Capture the cell that displays the provided text and extract its [x, y] central coordinate. 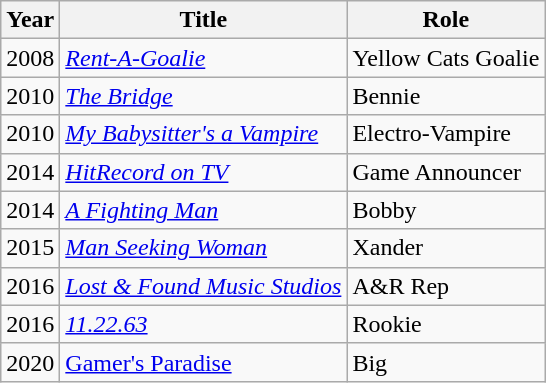
Rent-A-Goalie [204, 58]
Electro-Vampire [446, 134]
2008 [30, 58]
Man Seeking Woman [204, 248]
My Babysitter's a Vampire [204, 134]
A Fighting Man [204, 210]
The Bridge [204, 96]
Yellow Cats Goalie [446, 58]
Title [204, 20]
11.22.63 [204, 324]
2015 [30, 248]
Role [446, 20]
2020 [30, 362]
Game Announcer [446, 172]
Gamer's Paradise [204, 362]
Year [30, 20]
Lost & Found Music Studios [204, 286]
Xander [446, 248]
Bobby [446, 210]
HitRecord on TV [204, 172]
Big [446, 362]
A&R Rep [446, 286]
Rookie [446, 324]
Bennie [446, 96]
